Return the [x, y] coordinate for the center point of the cell that contains the specified text.  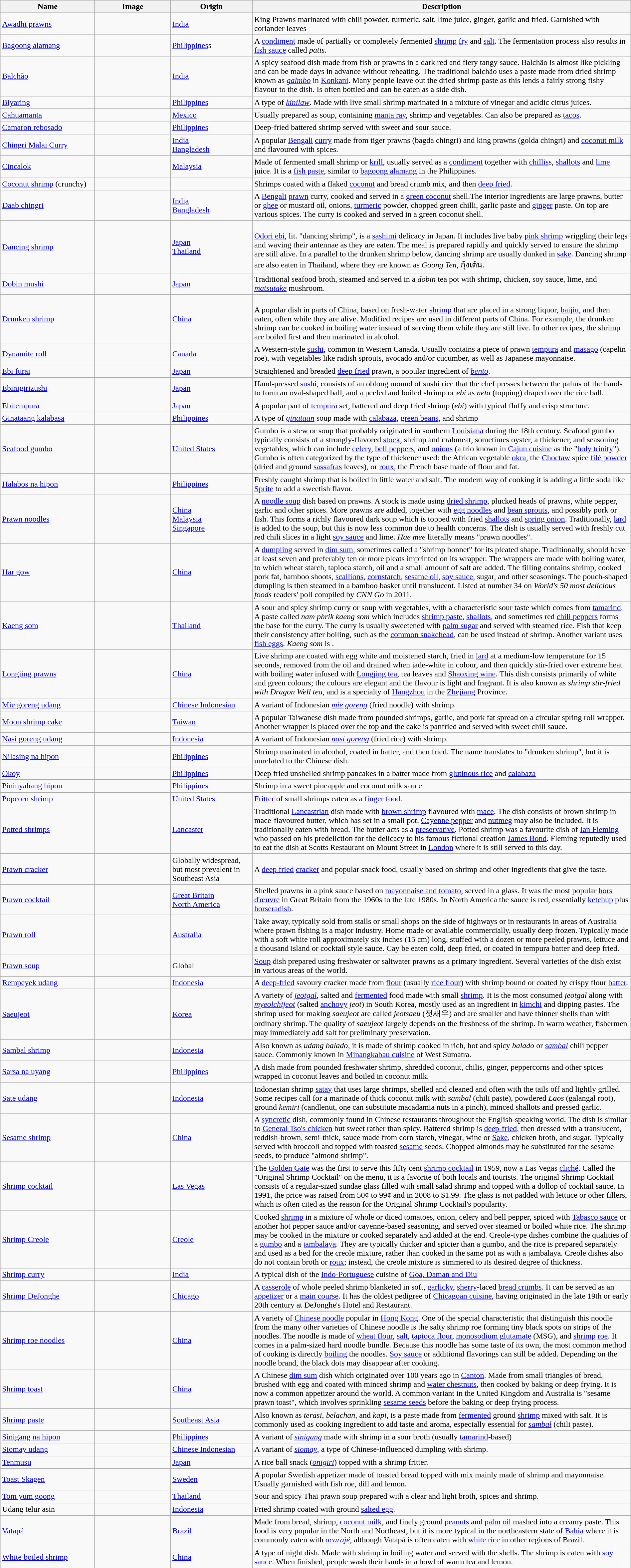
Sate udang [48, 1098]
A type of ginataan soup made with calabaza, green beans, and shrimp [442, 418]
Awadhi prawns [48, 24]
Korea [211, 1014]
Philippiness [211, 45]
A variant of Indonesian mie goreng (fried noodle) with shrimp. [442, 705]
Ebi furai [48, 371]
Balchão [48, 76]
Shrimp curry [48, 1275]
Vatapá [48, 1531]
Sambal shrimp [48, 1050]
Fried shrimp coated with ground salted egg. [442, 1509]
Udang telur asin [48, 1509]
Malaysia [211, 167]
Cahuamanta [48, 115]
Shrimp cocktail [48, 1186]
A condiment made of partially or completely fermented shrimp fry and salt. The fermentation process also results in fish sauce called patis. [442, 45]
Prawn noodles [48, 519]
Coconut shrimp (crunchy) [48, 184]
Brazil [211, 1531]
Chicago [211, 1296]
Global [211, 965]
JapanThailand [211, 246]
A typical dish of the Indo-Portuguese cuisine of Goa, Daman and Diu [442, 1275]
Sarsa na uyang [48, 1072]
Dancing shrimp [48, 246]
Popcorn shrimp [48, 799]
Fritter of small shrimps eaten as a finger food. [442, 799]
Dobin mushi [48, 284]
Description [442, 7]
Taiwan [211, 722]
Canada [211, 354]
Bagoong alamang [48, 45]
Moon shrimp cake [48, 722]
Mexico [211, 115]
A rice ball snack (onigiri) topped with a shrimp fritter. [442, 1462]
Tenmusu [48, 1462]
Cincalok [48, 167]
Origin [211, 7]
Usually prepared as soup, containing manta ray, shrimp and vegetables. Can also be prepared as tacos. [442, 115]
Shrimp DeJonghe [48, 1296]
Name [48, 7]
Chingri Malai Curry [48, 145]
Soup dish prepared using freshwater or saltwater prawns as a primary ingredient. Several varieties of the dish exist in various areas of the world. [442, 965]
Kaeng som [48, 625]
Great BritainNorth America [211, 900]
Straightened and breaded deep fried prawn, a popular ingredient of bento. [442, 371]
Okoy [48, 773]
Longjing prawns [48, 674]
Camaron rebosado [48, 128]
Saeujeot [48, 1014]
Image [132, 7]
Shrimp in a sweet pineapple and coconut milk sauce. [442, 786]
A deep-fried savoury cracker made from flour (usually rice flour) with shrimp bound or coated by crispy flour batter. [442, 983]
Daab chingri [48, 205]
A deep fried cracker and popular snack food, usually based on shrimp and other ingredients that give the taste. [442, 869]
Sweden [211, 1479]
Pininyahang hipon [48, 786]
Creole [211, 1239]
Seafood gumbo [48, 449]
A variant of Indonesian nasi goreng (fried rice) with shrimp. [442, 739]
Ebinigirizushi [48, 388]
A variant of sinigang made with shrimp in a sour broth (usually tamarind-based) [442, 1437]
Ebitempura [48, 405]
Siomay udang [48, 1449]
Shrimp roe noodles [48, 1340]
Har gow [48, 572]
Sinigang na hipon [48, 1437]
Shrimp marinated in alcohol, coated in batter, and then fried. The name translates to "drunken shrimp", but it is unrelated to the Chinese dish. [442, 756]
Sour and spicy Thai prawn soup prepared with a clear and light broth, spices and shrimp. [442, 1496]
Ginataang kalabasa [48, 418]
Globally widespread, but most prevalent in Southeast Asia [211, 869]
Shrimp Creole [48, 1239]
Prawn cracker [48, 869]
Halabos na hipon [48, 484]
A popular Bengali curry made from tiger prawns (bagda chingri) and king prawns (golda chingri) and coconut milk and flavoured with spices. [442, 145]
Las Vegas [211, 1186]
Southeast Asia [211, 1419]
ChinaMalaysiaSingapore [211, 519]
Nilasing na hipon [48, 756]
Australia [211, 935]
Nasi goreng udang [48, 739]
A type of kinilaw. Made with live small shrimp marinated in a mixture of vinegar and acidic citrus juices. [442, 102]
Tom yum goong [48, 1496]
Biyaring [48, 102]
Deep-fried battered shrimp served with sweet and sour sauce. [442, 128]
Dynamite roll [48, 354]
Drunken shrimp [48, 319]
Prawn cocktail [48, 900]
A variant of siomay, a type of Chinese-influenced dumpling with shrimp. [442, 1449]
A popular part of tempura set, battered and deep fried shrimp (ebi) with typical fluffy and crisp structure. [442, 405]
Shrimp paste [48, 1419]
Prawn roll [48, 935]
Sesame shrimp [48, 1137]
White boiled shrimp [48, 1557]
King Prawns marinated with chili powder, turmeric, salt, lime juice, ginger, garlic and fried. Garnished with coriander leaves [442, 24]
Mie goreng udang [48, 705]
Shrimp toast [48, 1389]
Lancaster [211, 829]
Traditional seafood broth, steamed and served in a dobin tea pot with shrimp, chicken, soy sauce, lime, and matsutake mushroom. [442, 284]
Rempeyek udang [48, 983]
Prawn soup [48, 965]
Potted shrimps [48, 829]
Shrimps coated with a flaked coconut and bread crumb mix, and then deep fried. [442, 184]
Deep fried unshelled shrimp pancakes in a batter made from glutinous rice and calabaza [442, 773]
Toast Skagen [48, 1479]
